For the text-containing cell, return its midpoint in (x, y) coordinate format. 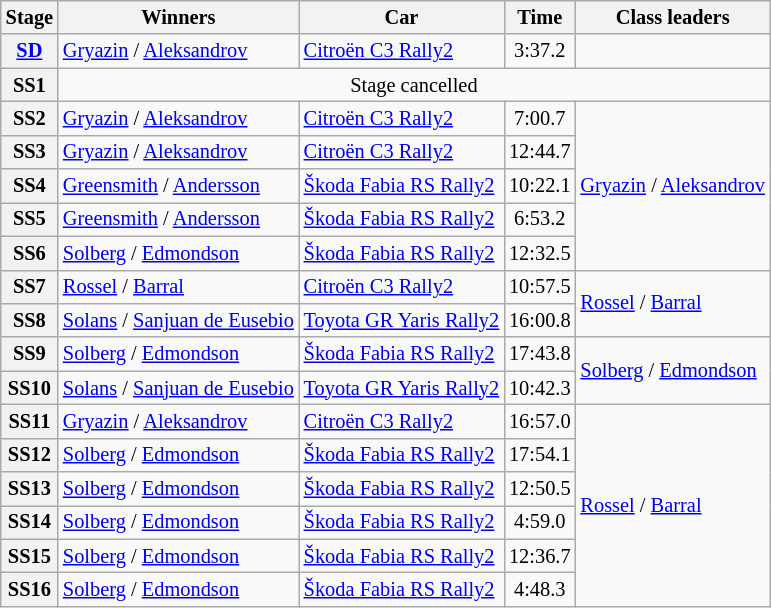
Class leaders (673, 17)
SS13 (30, 489)
17:54.1 (540, 455)
10:57.5 (540, 287)
SS15 (30, 556)
SS7 (30, 287)
SS8 (30, 320)
SD (30, 51)
SS3 (30, 152)
SS12 (30, 455)
SS1 (30, 85)
SS4 (30, 186)
12:50.5 (540, 489)
SS16 (30, 589)
Stage cancelled (414, 85)
SS11 (30, 421)
3:37.2 (540, 51)
7:00.7 (540, 118)
10:42.3 (540, 388)
16:57.0 (540, 421)
Time (540, 17)
10:22.1 (540, 186)
4:59.0 (540, 522)
12:44.7 (540, 152)
17:43.8 (540, 354)
Stage (30, 17)
4:48.3 (540, 589)
SS2 (30, 118)
SS5 (30, 219)
Car (402, 17)
16:00.8 (540, 320)
SS9 (30, 354)
Winners (178, 17)
SS14 (30, 522)
12:32.5 (540, 253)
12:36.7 (540, 556)
SS10 (30, 388)
6:53.2 (540, 219)
SS6 (30, 253)
